Find where the given text appears and provide that cell's center as [x, y] coordinate. 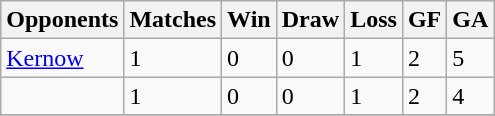
Loss [374, 20]
Matches [173, 20]
Win [250, 20]
GA [470, 20]
5 [470, 58]
Draw [310, 20]
GF [424, 20]
4 [470, 96]
Opponents [62, 20]
Kernow [62, 58]
